Extract the [x, y] coordinate from the center of the cell holding the provided text.  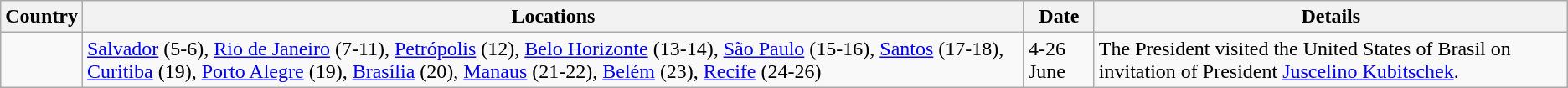
Date [1059, 17]
Details [1330, 17]
4-26 June [1059, 60]
Country [42, 17]
Locations [553, 17]
The President visited the United States of Brasil on invitation of President Juscelino Kubitschek. [1330, 60]
